Provide the [X, Y] coordinate of the cell's center where the given text is located.  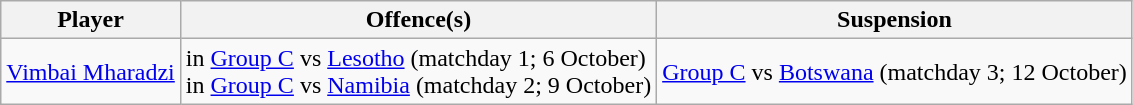
Suspension [895, 20]
Offence(s) [418, 20]
Group C vs Botswana (matchday 3; 12 October) [895, 72]
in Group C vs Lesotho (matchday 1; 6 October) in Group C vs Namibia (matchday 2; 9 October) [418, 72]
Vimbai Mharadzi [91, 72]
Player [91, 20]
